Extract the [x, y] coordinate from the center of the cell holding the provided text.  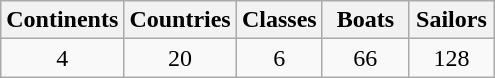
Countries [180, 20]
4 [62, 58]
66 [365, 58]
20 [180, 58]
Sailors [451, 20]
Boats [365, 20]
Continents [62, 20]
6 [279, 58]
128 [451, 58]
Classes [279, 20]
